Locate the cell with the specified text and output its (X, Y) center coordinate. 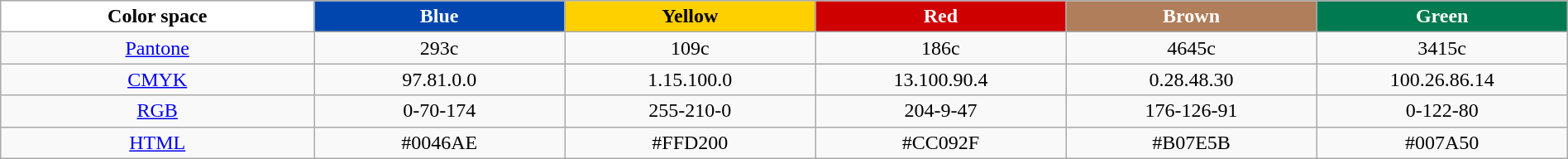
0-122-80 (1442, 111)
97.81.0.0 (440, 79)
Red (941, 17)
293c (440, 48)
1.15.100.0 (690, 79)
CMYK (157, 79)
Blue (440, 17)
100.26.86.14 (1442, 79)
#007A50 (1442, 142)
0.28.48.30 (1191, 79)
#CC092F (941, 142)
Brown (1191, 17)
RGB (157, 111)
#B07E5B (1191, 142)
255-210-0 (690, 111)
0-70-174 (440, 111)
HTML (157, 142)
#0046AE (440, 142)
204-9-47 (941, 111)
3415c (1442, 48)
Yellow (690, 17)
176-126-91 (1191, 111)
4645c (1191, 48)
13.100.90.4 (941, 79)
#FFD200 (690, 142)
Color space (157, 17)
109c (690, 48)
Pantone (157, 48)
186c (941, 48)
Green (1442, 17)
